Search for the cell housing the specified text and yield its [X, Y] center coordinate. 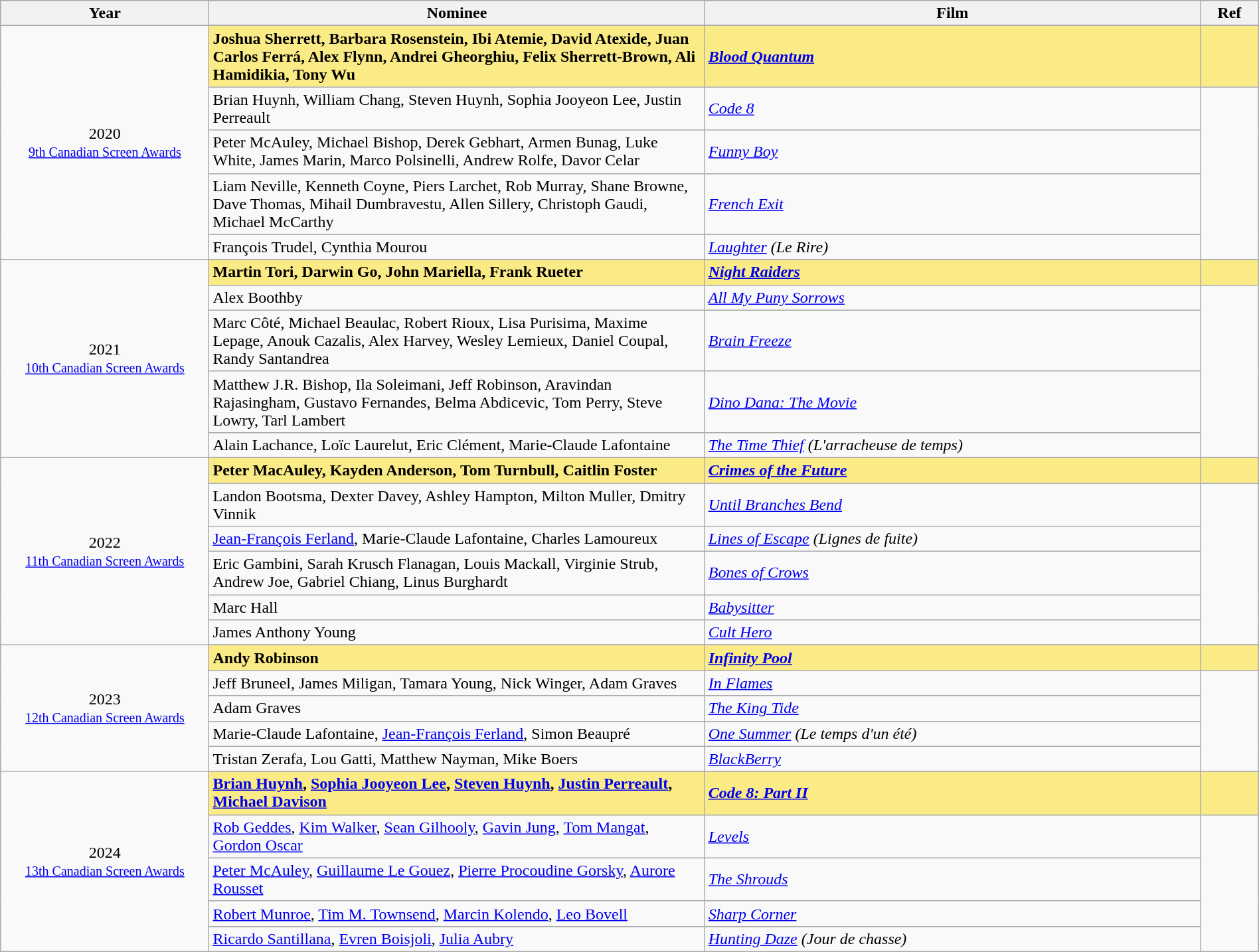
Nominee [457, 13]
Ref [1230, 13]
Tristan Zerafa, Lou Gatti, Matthew Nayman, Mike Boers [457, 759]
Brain Freeze [952, 341]
Sharp Corner [952, 913]
Cult Hero [952, 633]
Andy Robinson [457, 658]
Alain Lachance, Loïc Laurelut, Eric Clément, Marie-Claude Lafontaine [457, 445]
Peter MacAuley, Kayden Anderson, Tom Turnbull, Caitlin Foster [457, 470]
2022 11th Canadian Screen Awards [105, 551]
Landon Bootsma, Dexter Davey, Ashley Hampton, Milton Muller, Dmitry Vinnik [457, 505]
BlackBerry [952, 759]
Until Branches Bend [952, 505]
The Shrouds [952, 879]
Rob Geddes, Kim Walker, Sean Gilhooly, Gavin Jung, Tom Mangat, Gordon Oscar [457, 836]
Code 8 [952, 109]
Levels [952, 836]
2024 13th Canadian Screen Awards [105, 862]
Bones of Crows [952, 574]
James Anthony Young [457, 633]
Film [952, 13]
Marc Côté, Michael Beaulac, Robert Rioux, Lisa Purisima, Maxime Lepage, Anouk Cazalis, Alex Harvey, Wesley Lemieux, Daniel Coupal, Randy Santandrea [457, 341]
Marc Hall [457, 607]
Adam Graves [457, 708]
Eric Gambini, Sarah Krusch Flanagan, Louis Mackall, Virginie Strub, Andrew Joe, Gabriel Chiang, Linus Burghardt [457, 574]
Ricardo Santillana, Evren Boisjoli, Julia Aubry [457, 939]
The Time Thief (L'arracheuse de temps) [952, 445]
Night Raiders [952, 272]
Brian Huynh, William Chang, Steven Huynh, Sophia Jooyeon Lee, Justin Perreault [457, 109]
Code 8: Part II [952, 793]
2021 10th Canadian Screen Awards [105, 358]
All My Puny Sorrows [952, 297]
Babysitter [952, 607]
François Trudel, Cynthia Mourou [457, 247]
Peter McAuley, Michael Bishop, Derek Gebhart, Armen Bunag, Luke White, James Marin, Marco Polsinelli, Andrew Rolfe, Davor Celar [457, 151]
Hunting Daze (Jour de chasse) [952, 939]
Brian Huynh, Sophia Jooyeon Lee, Steven Huynh, Justin Perreault, Michael Davison [457, 793]
One Summer (Le temps d'un été) [952, 734]
2020 9th Canadian Screen Awards [105, 143]
In Flames [952, 683]
2023 12th Canadian Screen Awards [105, 708]
Laughter (Le Rire) [952, 247]
Year [105, 13]
Jeff Bruneel, James Miligan, Tamara Young, Nick Winger, Adam Graves [457, 683]
Crimes of the Future [952, 470]
French Exit [952, 204]
Alex Boothby [457, 297]
Funny Boy [952, 151]
Marie-Claude Lafontaine, Jean-François Ferland, Simon Beaupré [457, 734]
Infinity Pool [952, 658]
The King Tide [952, 708]
Lines of Escape (Lignes de fuite) [952, 539]
Martin Tori, Darwin Go, John Mariella, Frank Rueter [457, 272]
Matthew J.R. Bishop, Ila Soleimani, Jeff Robinson, Aravindan Rajasingham, Gustavo Fernandes, Belma Abdicevic, Tom Perry, Steve Lowry, Tarl Lambert [457, 402]
Peter McAuley, Guillaume Le Gouez, Pierre Procoudine Gorsky, Aurore Rousset [457, 879]
Robert Munroe, Tim M. Townsend, Marcin Kolendo, Leo Bovell [457, 913]
Dino Dana: The Movie [952, 402]
Blood Quantum [952, 56]
Jean-François Ferland, Marie-Claude Lafontaine, Charles Lamoureux [457, 539]
